Extract the (X, Y) coordinate from the center of the cell holding the provided text.  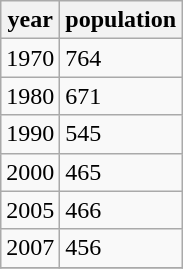
671 (121, 96)
year (30, 20)
1990 (30, 134)
465 (121, 172)
population (121, 20)
2007 (30, 248)
2005 (30, 210)
2000 (30, 172)
545 (121, 134)
764 (121, 58)
1970 (30, 58)
466 (121, 210)
1980 (30, 96)
456 (121, 248)
